Find where the given text appears and provide that cell's center as [x, y] coordinate. 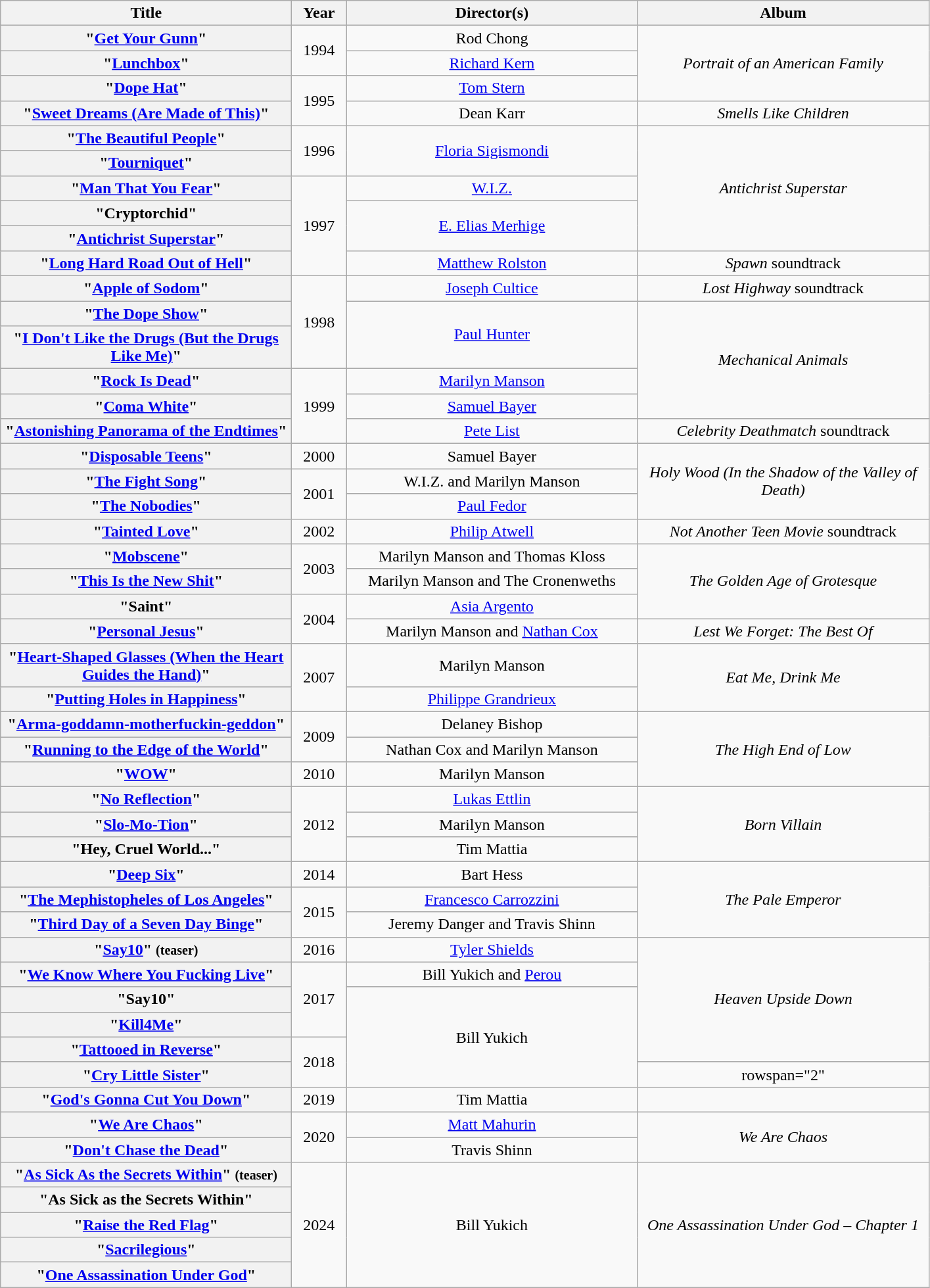
W.I.Z. [492, 188]
2009 [319, 736]
"One Assassination Under God" [146, 1275]
"Cryptorchid" [146, 213]
"No Reflection" [146, 799]
"Heart-Shaped Glasses (When the Heart Guides the Hand)" [146, 665]
Dean Karr [492, 113]
2024 [319, 1225]
"Don't Chase the Dead" [146, 1150]
Eat Me, Drink Me [783, 677]
Lukas Ettlin [492, 799]
"Rock Is Dead" [146, 381]
"We Know Where You Fucking Live" [146, 974]
Spawn soundtrack [783, 263]
Tom Stern [492, 88]
Philippe Grandrieux [492, 699]
Lest We Forget: The Best Of [783, 631]
Delaney Bishop [492, 724]
"Third Day of a Seven Day Binge" [146, 924]
2016 [319, 949]
"Raise the Red Flag" [146, 1225]
Paul Hunter [492, 335]
Smells Like Children [783, 113]
2007 [319, 677]
"The Mephistopheles of Los Angeles" [146, 899]
Richard Kern [492, 63]
"Dope Hat" [146, 88]
"Mobscene" [146, 556]
"The Fight Song" [146, 481]
"Putting Holes in Happiness" [146, 699]
2003 [319, 569]
"Kill4Me" [146, 1024]
Heaven Upside Down [783, 999]
"Long Hard Road Out of Hell" [146, 263]
W.I.Z. and Marilyn Manson [492, 481]
Celebrity Deathmatch soundtrack [783, 431]
rowspan="2" [783, 1074]
"Personal Jesus" [146, 631]
Holy Wood (In the Shadow of the Valley of Death) [783, 481]
1999 [319, 406]
Bill Yukich and Perou [492, 974]
"Running to the Edge of the World" [146, 749]
Portrait of an American Family [783, 63]
"Say10" (teaser) [146, 949]
1996 [319, 151]
Title [146, 13]
"Astonishing Panorama of the Endtimes" [146, 431]
Bart Hess [492, 874]
"WOW" [146, 775]
2020 [319, 1137]
Travis Shinn [492, 1150]
"Cry Little Sister" [146, 1074]
Francesco Carrozzini [492, 899]
Nathan Cox and Marilyn Manson [492, 749]
Asia Argento [492, 606]
1997 [319, 226]
"I Don't Like the Drugs (But the Drugs Like Me)" [146, 347]
"Antichrist Superstar" [146, 238]
2001 [319, 494]
2000 [319, 456]
Mechanical Animals [783, 360]
One Assassination Under God – Chapter 1 [783, 1225]
2002 [319, 531]
Jeremy Danger and Travis Shinn [492, 924]
The Pale Emperor [783, 899]
2019 [319, 1099]
"Get Your Gunn" [146, 38]
The High End of Low [783, 749]
2017 [319, 999]
Rod Chong [492, 38]
2014 [319, 874]
"Hey, Cruel World..." [146, 849]
Marilyn Manson and Nathan Cox [492, 631]
"This Is the New Shit" [146, 581]
Paul Fedor [492, 506]
2015 [319, 912]
Antichrist Superstar [783, 188]
Matthew Rolston [492, 263]
"The Beautiful People" [146, 138]
Marilyn Manson and The Cronenweths [492, 581]
"Apple of Sodom" [146, 288]
"Coma White" [146, 406]
2004 [319, 619]
"Deep Six" [146, 874]
"The Nobodies" [146, 506]
We Are Chaos [783, 1137]
"As Sick as the Secrets Within" [146, 1200]
Philip Atwell [492, 531]
"Man That You Fear" [146, 188]
Tyler Shields [492, 949]
"As Sick As the Secrets Within" (teaser) [146, 1175]
"God's Gonna Cut You Down" [146, 1099]
1998 [319, 322]
Director(s) [492, 13]
Joseph Cultice [492, 288]
"Say10" [146, 999]
The Golden Age of Grotesque [783, 581]
"Disposable Teens" [146, 456]
1994 [319, 51]
Marilyn Manson and Thomas Kloss [492, 556]
"Sacrilegious" [146, 1250]
"Tattooed in Reverse" [146, 1049]
Matt Mahurin [492, 1124]
"Slo-Mo-Tion" [146, 824]
"Tourniquet" [146, 163]
"Tainted Love" [146, 531]
Born Villain [783, 824]
Album [783, 13]
1995 [319, 101]
"The Dope Show" [146, 314]
2010 [319, 775]
"Saint" [146, 606]
"Lunchbox" [146, 63]
2012 [319, 824]
2018 [319, 1062]
Pete List [492, 431]
Floria Sigismondi [492, 151]
Lost Highway soundtrack [783, 288]
Year [319, 13]
E. Elias Merhige [492, 226]
Not Another Teen Movie soundtrack [783, 531]
"Sweet Dreams (Are Made of This)" [146, 113]
"Arma-goddamn-motherfuckin-geddon" [146, 724]
"We Are Chaos" [146, 1124]
